Return [x, y] of the center of cell containing provided text 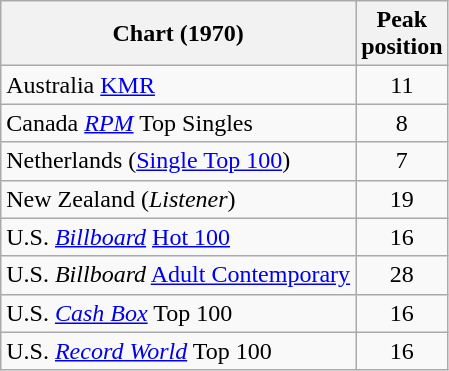
U.S. Record World Top 100 [178, 351]
U.S. Billboard Adult Contemporary [178, 275]
7 [402, 161]
New Zealand (Listener) [178, 199]
8 [402, 123]
11 [402, 85]
U.S. Billboard Hot 100 [178, 237]
Peakposition [402, 34]
Netherlands (Single Top 100) [178, 161]
19 [402, 199]
Chart (1970) [178, 34]
U.S. Cash Box Top 100 [178, 313]
Canada RPM Top Singles [178, 123]
28 [402, 275]
Australia KMR [178, 85]
